Output the (x, y) coordinate of the center of the cell containing the given text.  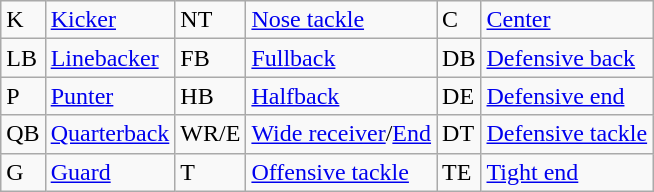
T (210, 172)
Wide receiver/End (342, 134)
Quarterback (110, 134)
G (23, 172)
Tight end (567, 172)
C (459, 20)
Center (567, 20)
Fullback (342, 58)
Offensive tackle (342, 172)
WR/E (210, 134)
NT (210, 20)
FB (210, 58)
K (23, 20)
Nose tackle (342, 20)
DT (459, 134)
TE (459, 172)
DB (459, 58)
Halfback (342, 96)
Linebacker (110, 58)
DE (459, 96)
LB (23, 58)
Guard (110, 172)
Defensive end (567, 96)
Defensive back (567, 58)
HB (210, 96)
Punter (110, 96)
QB (23, 134)
Kicker (110, 20)
P (23, 96)
Defensive tackle (567, 134)
